Capture the cell that displays the provided text and extract its (X, Y) central coordinate. 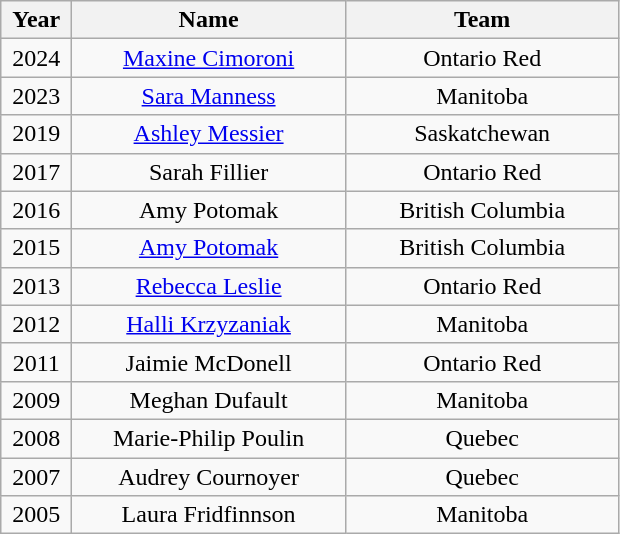
2008 (36, 438)
Meghan Dufault (209, 400)
2009 (36, 400)
2012 (36, 324)
2024 (36, 58)
Maxine Cimoroni (209, 58)
2016 (36, 210)
2005 (36, 515)
Year (36, 20)
2013 (36, 286)
Name (209, 20)
Audrey Cournoyer (209, 477)
Rebecca Leslie (209, 286)
Sara Manness (209, 96)
Halli Krzyzaniak (209, 324)
2011 (36, 362)
Jaimie McDonell (209, 362)
Marie-Philip Poulin (209, 438)
2017 (36, 172)
Sarah Fillier (209, 172)
Laura Fridfinnson (209, 515)
2019 (36, 134)
2007 (36, 477)
Team (482, 20)
2015 (36, 248)
Ashley Messier (209, 134)
Saskatchewan (482, 134)
2023 (36, 96)
